Pinpoint the cell where the given text exists, returning its (X, Y) midpoint coordinate. 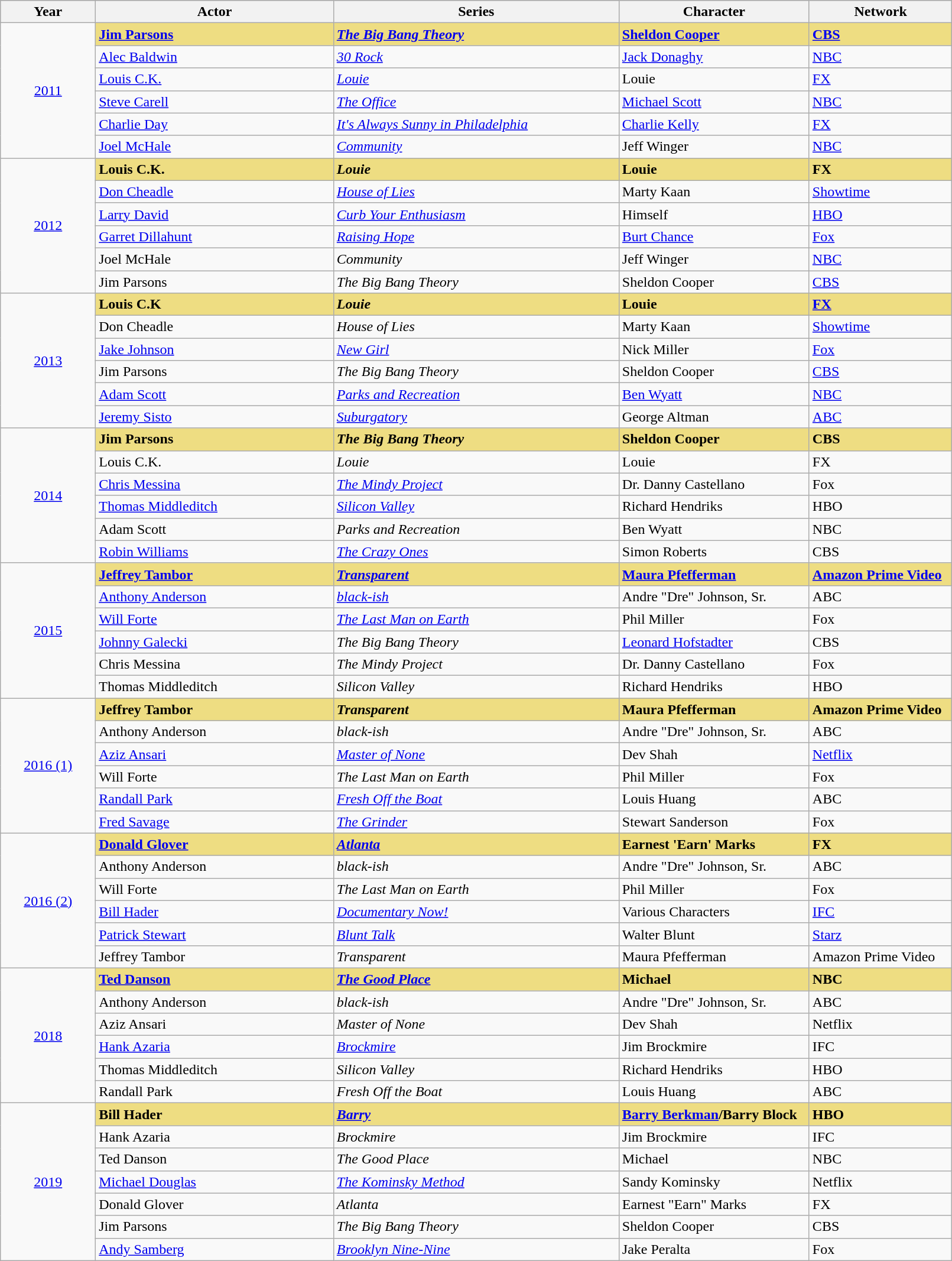
Various Characters (714, 912)
Fred Savage (215, 822)
Patrick Stewart (215, 934)
2014 (48, 495)
Johnny Galecki (215, 641)
Starz (880, 934)
Michael Douglas (215, 1182)
Jake Johnson (215, 349)
New Girl (476, 349)
Michael Scott (714, 102)
Actor (215, 12)
It's Always Sunny in Philadelphia (476, 124)
Leonard Hofstadter (714, 641)
Jack Donaghy (714, 57)
Nick Miller (714, 349)
The Crazy Ones (476, 552)
Brooklyn Nine-Nine (476, 1249)
Steve Carell (215, 102)
Himself (714, 214)
Stewart Sanderson (714, 822)
Earnest 'Earn' Marks (714, 844)
Barry Berkman/Barry Block (714, 1114)
Alec Baldwin (215, 57)
Louis C.K (215, 304)
2015 (48, 630)
2018 (48, 1035)
Charlie Day (215, 124)
30 Rock (476, 57)
Robin Williams (215, 552)
The Office (476, 102)
Sandy Kominsky (714, 1182)
The Grinder (476, 822)
Simon Roberts (714, 552)
Larry David (215, 214)
2013 (48, 361)
The Kominsky Method (476, 1182)
Charlie Kelly (714, 124)
Jake Peralta (714, 1249)
Burt Chance (714, 236)
2019 (48, 1182)
Network (880, 12)
2016 (1) (48, 766)
George Altman (714, 417)
Garret Dillahunt (215, 236)
2012 (48, 225)
Blunt Talk (476, 934)
Barry (476, 1114)
Jeremy Sisto (215, 417)
Suburgatory (476, 417)
2016 (2) (48, 900)
Andy Samberg (215, 1249)
2011 (48, 90)
Year (48, 12)
Raising Hope (476, 236)
Documentary Now! (476, 912)
Earnest "Earn" Marks (714, 1204)
Curb Your Enthusiasm (476, 214)
Character (714, 12)
Walter Blunt (714, 934)
Series (476, 12)
